Locate the cell with the specified text and output its (x, y) center coordinate. 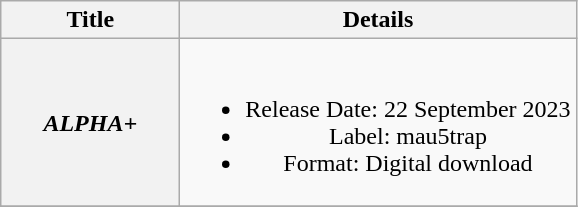
Title (90, 20)
Details (378, 20)
ALPHA+ (90, 122)
Release Date: 22 September 2023Label: mau5trapFormat: Digital download (378, 122)
